Output the [X, Y] coordinate of the center of the cell containing the given text.  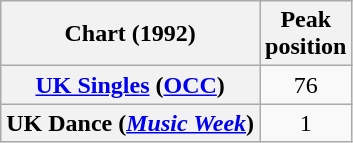
UK Dance (Music Week) [130, 123]
76 [306, 85]
Chart (1992) [130, 34]
Peakposition [306, 34]
UK Singles (OCC) [130, 85]
1 [306, 123]
